For the text-containing cell, return its midpoint in [x, y] coordinate format. 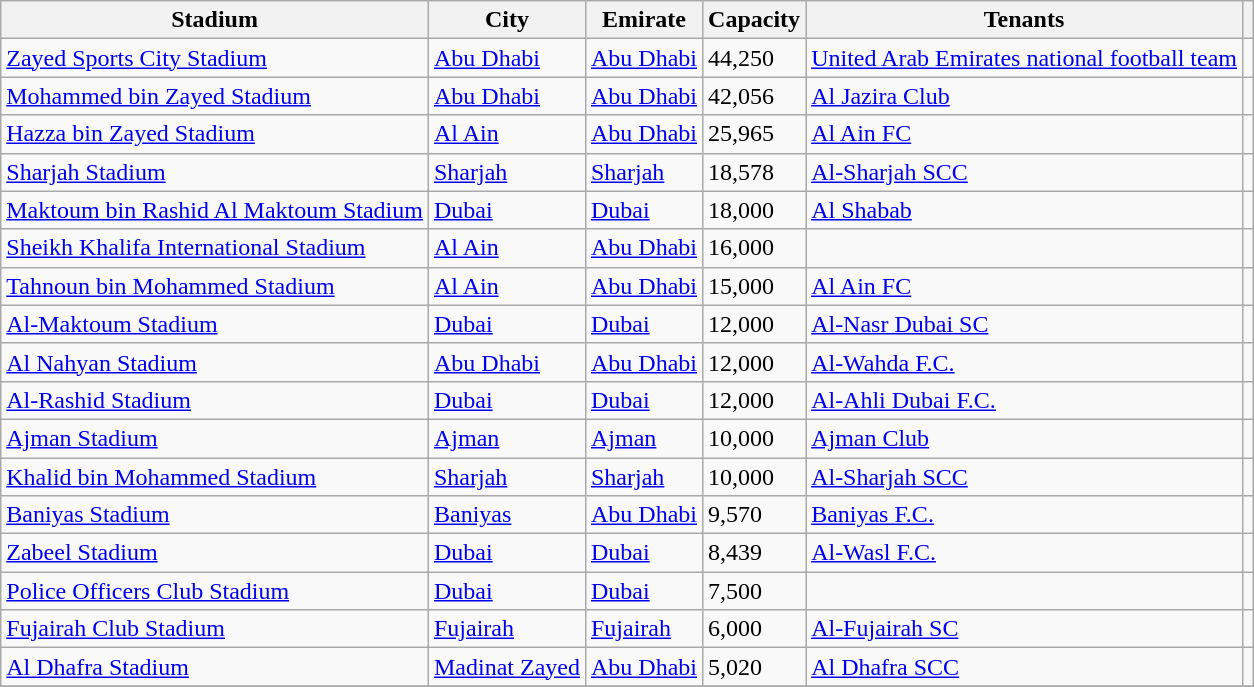
Capacity [754, 20]
Sharjah Stadium [215, 172]
Khalid bin Mohammed Stadium [215, 477]
Tahnoun bin Mohammed Stadium [215, 286]
9,570 [754, 515]
Police Officers Club Stadium [215, 591]
Baniyas Stadium [215, 515]
16,000 [754, 248]
6,000 [754, 629]
Baniyas [506, 515]
Al Dhafra SCC [1024, 667]
8,439 [754, 553]
18,578 [754, 172]
Al Shabab [1024, 210]
44,250 [754, 58]
Al Dhafra Stadium [215, 667]
Al-Fujairah SC [1024, 629]
25,965 [754, 134]
42,056 [754, 96]
7,500 [754, 591]
15,000 [754, 286]
Al-Rashid Stadium [215, 400]
City [506, 20]
Mohammed bin Zayed Stadium [215, 96]
Ajman Club [1024, 438]
Ajman Stadium [215, 438]
Al-Ahli Dubai F.C. [1024, 400]
United Arab Emirates national football team [1024, 58]
Tenants [1024, 20]
Al-Maktoum Stadium [215, 324]
Baniyas F.C. [1024, 515]
Madinat Zayed [506, 667]
Sheikh Khalifa International Stadium [215, 248]
Al Jazira Club [1024, 96]
Zayed Sports City Stadium [215, 58]
Al-Wahda F.C. [1024, 362]
Emirate [644, 20]
Zabeel Stadium [215, 553]
Hazza bin Zayed Stadium [215, 134]
5,020 [754, 667]
18,000 [754, 210]
Maktoum bin Rashid Al Maktoum Stadium [215, 210]
Stadium [215, 20]
Al-Wasl F.C. [1024, 553]
Fujairah Club Stadium [215, 629]
Al-Nasr Dubai SC [1024, 324]
Al Nahyan Stadium [215, 362]
